Extract the (X, Y) coordinate from the center of the cell holding the provided text.  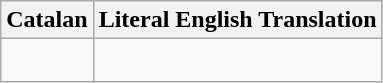
Literal English Translation (238, 20)
Catalan (47, 20)
